Pinpoint the cell where the given text exists, returning its [x, y] midpoint coordinate. 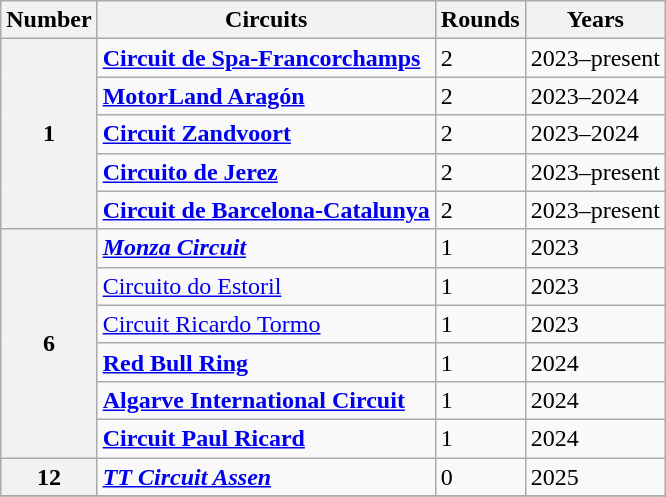
Red Bull Ring [266, 362]
Monza Circuit [266, 248]
MotorLand Aragón [266, 96]
Circuit de Barcelona-Catalunya [266, 210]
Circuits [266, 20]
Circuit Zandvoort [266, 134]
TT Circuit Assen [266, 477]
Circuit Ricardo Tormo [266, 324]
Number [49, 20]
Circuit Paul Ricard [266, 438]
6 [49, 343]
Circuito de Jerez [266, 172]
12 [49, 477]
Algarve International Circuit [266, 400]
2025 [595, 477]
Years [595, 20]
0 [480, 477]
Rounds [480, 20]
Circuito do Estoril [266, 286]
Circuit de Spa-Francorchamps [266, 58]
